For the text-containing cell, return its midpoint in (X, Y) coordinate format. 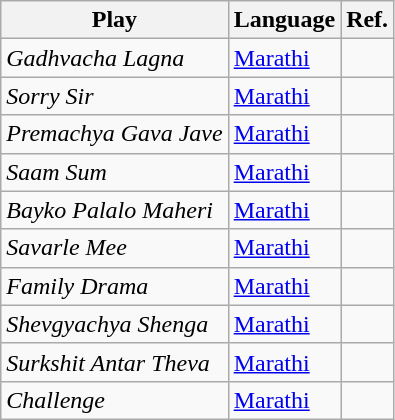
Play (114, 20)
Surkshit Antar Theva (114, 362)
Savarle Mee (114, 248)
Challenge (114, 400)
Premachya Gava Jave (114, 134)
Saam Sum (114, 172)
Family Drama (114, 286)
Shevgyachya Shenga (114, 324)
Language (284, 20)
Ref. (368, 20)
Bayko Palalo Maheri (114, 210)
Sorry Sir (114, 96)
Gadhvacha Lagna (114, 58)
